Scan for the cell matching the given text and deliver its (x, y) coordinate at center. 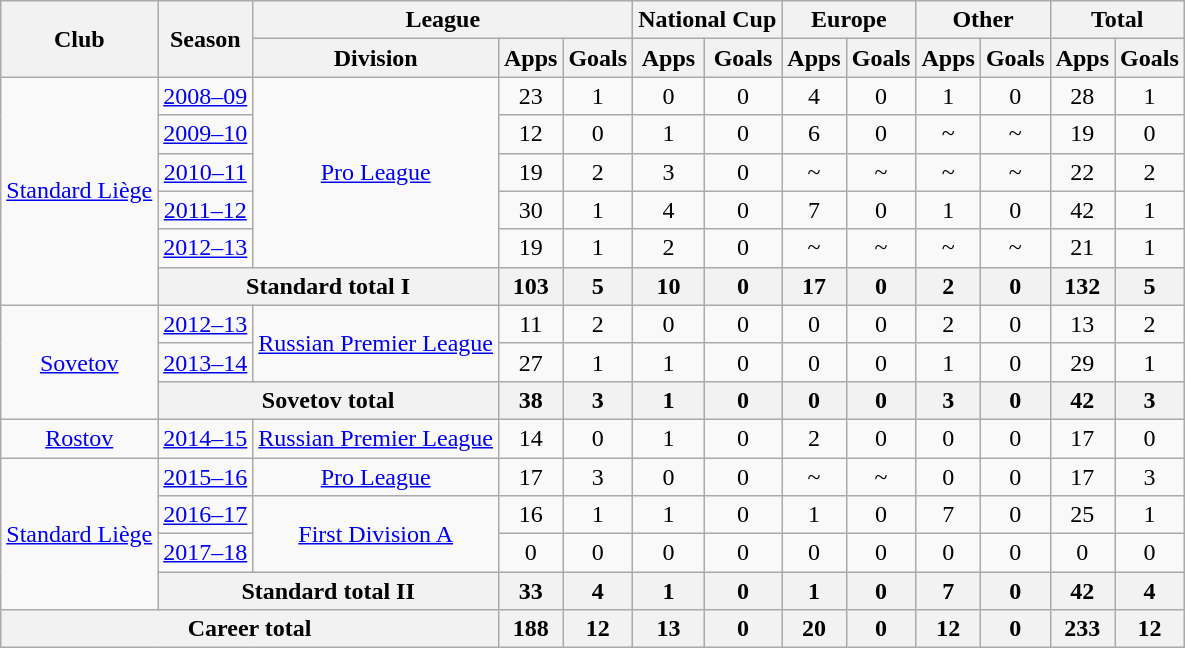
2009–10 (206, 134)
Standard total II (328, 591)
38 (530, 400)
22 (1082, 172)
2015–16 (206, 477)
20 (814, 629)
Career total (250, 629)
2014–15 (206, 438)
33 (530, 591)
League (443, 20)
29 (1082, 362)
28 (1082, 96)
6 (814, 134)
Other (983, 20)
21 (1082, 248)
National Cup (708, 20)
25 (1082, 515)
First Division A (376, 534)
Club (80, 39)
103 (530, 286)
23 (530, 96)
2008–09 (206, 96)
233 (1082, 629)
27 (530, 362)
2016–17 (206, 515)
2017–18 (206, 553)
2010–11 (206, 172)
Division (376, 58)
10 (669, 286)
11 (530, 324)
Sovetov (80, 362)
Total (1117, 20)
2011–12 (206, 210)
Europe (849, 20)
Sovetov total (328, 400)
Rostov (80, 438)
16 (530, 515)
Standard total I (328, 286)
2013–14 (206, 362)
Season (206, 39)
188 (530, 629)
14 (530, 438)
132 (1082, 286)
30 (530, 210)
